For the text-containing cell, return its midpoint in (x, y) coordinate format. 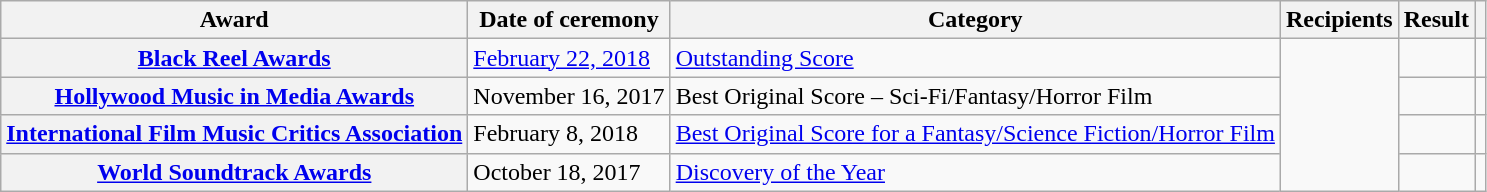
Black Reel Awards (234, 58)
Best Original Score – Sci-Fi/Fantasy/Horror Film (975, 96)
Award (234, 20)
Result (1436, 20)
Category (975, 20)
February 22, 2018 (569, 58)
Best Original Score for a Fantasy/Science Fiction/Horror Film (975, 134)
October 18, 2017 (569, 172)
Outstanding Score (975, 58)
World Soundtrack Awards (234, 172)
Discovery of the Year (975, 172)
Hollywood Music in Media Awards (234, 96)
International Film Music Critics Association (234, 134)
February 8, 2018 (569, 134)
Date of ceremony (569, 20)
November 16, 2017 (569, 96)
Recipients (1339, 20)
